Determine the [X, Y] coordinate at the center of the cell enclosing the given text.  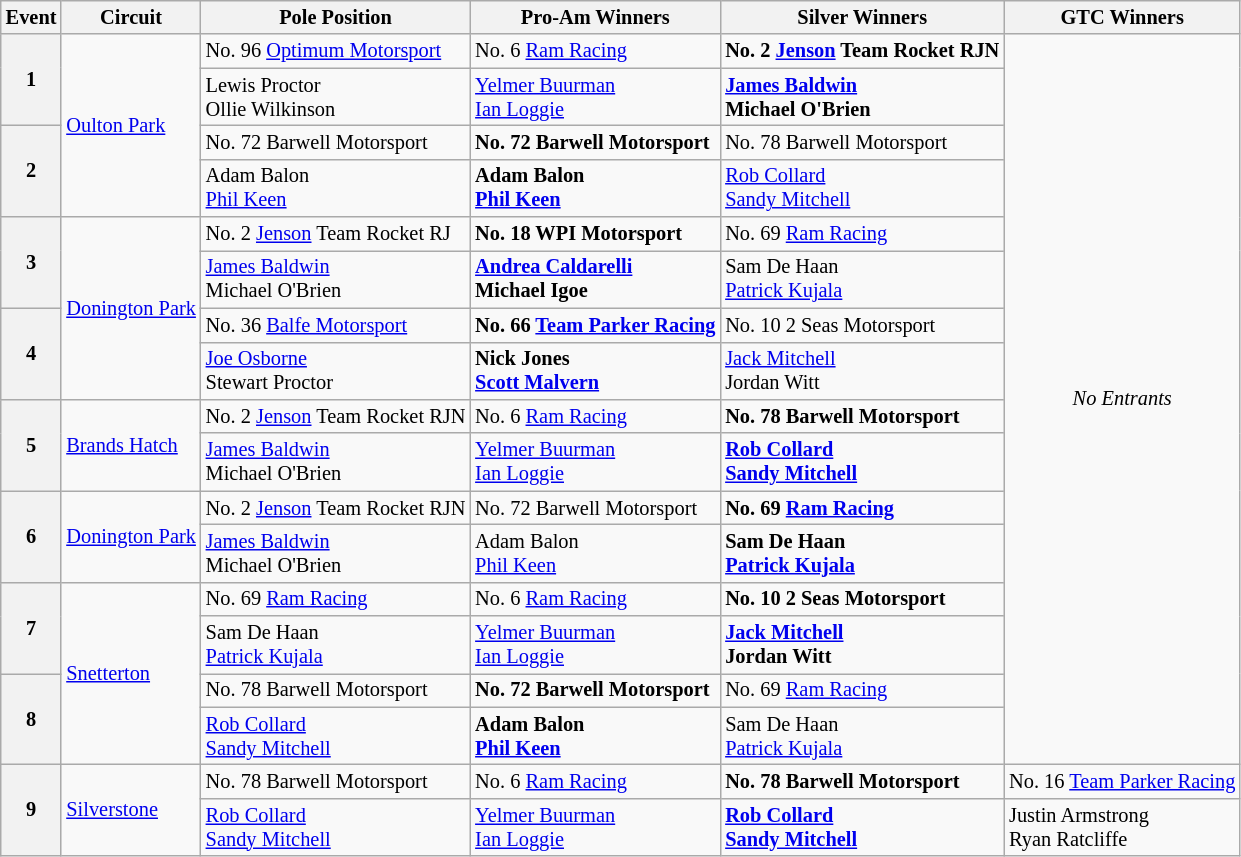
Andrea Caldarelli Michael Igoe [595, 279]
9 [32, 810]
No. 96 Optimum Motorsport [336, 51]
No. 66 Team Parker Racing [595, 325]
4 [32, 354]
Pro-Am Winners [595, 17]
No. 2 Jenson Team Rocket RJ [336, 234]
6 [32, 536]
3 [32, 262]
Joe Osborne Stewart Proctor [336, 371]
No. 36 Balfe Motorsport [336, 325]
Event [32, 17]
Snetterton [130, 674]
GTC Winners [1122, 17]
Oulton Park [130, 126]
Silver Winners [862, 17]
Justin Armstrong Ryan Ratcliffe [1122, 827]
Nick Jones Scott Malvern [595, 371]
No. 18 WPI Motorsport [595, 234]
Silverstone [130, 810]
Brands Hatch [130, 444]
5 [32, 444]
No Entrants [1122, 399]
Pole Position [336, 17]
7 [32, 628]
8 [32, 718]
1 [32, 80]
No. 16 Team Parker Racing [1122, 781]
Circuit [130, 17]
2 [32, 170]
Lewis Proctor Ollie Wilkinson [336, 97]
